Find where the given text appears and provide that cell's center as (X, Y) coordinate. 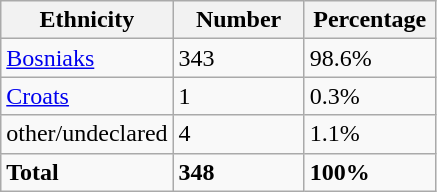
1 (238, 96)
Bosniaks (87, 58)
100% (370, 172)
0.3% (370, 96)
Total (87, 172)
343 (238, 58)
other/undeclared (87, 134)
Percentage (370, 20)
Ethnicity (87, 20)
98.6% (370, 58)
4 (238, 134)
348 (238, 172)
Croats (87, 96)
Number (238, 20)
1.1% (370, 134)
